Return the [x, y] coordinate for the center point of the cell that contains the specified text.  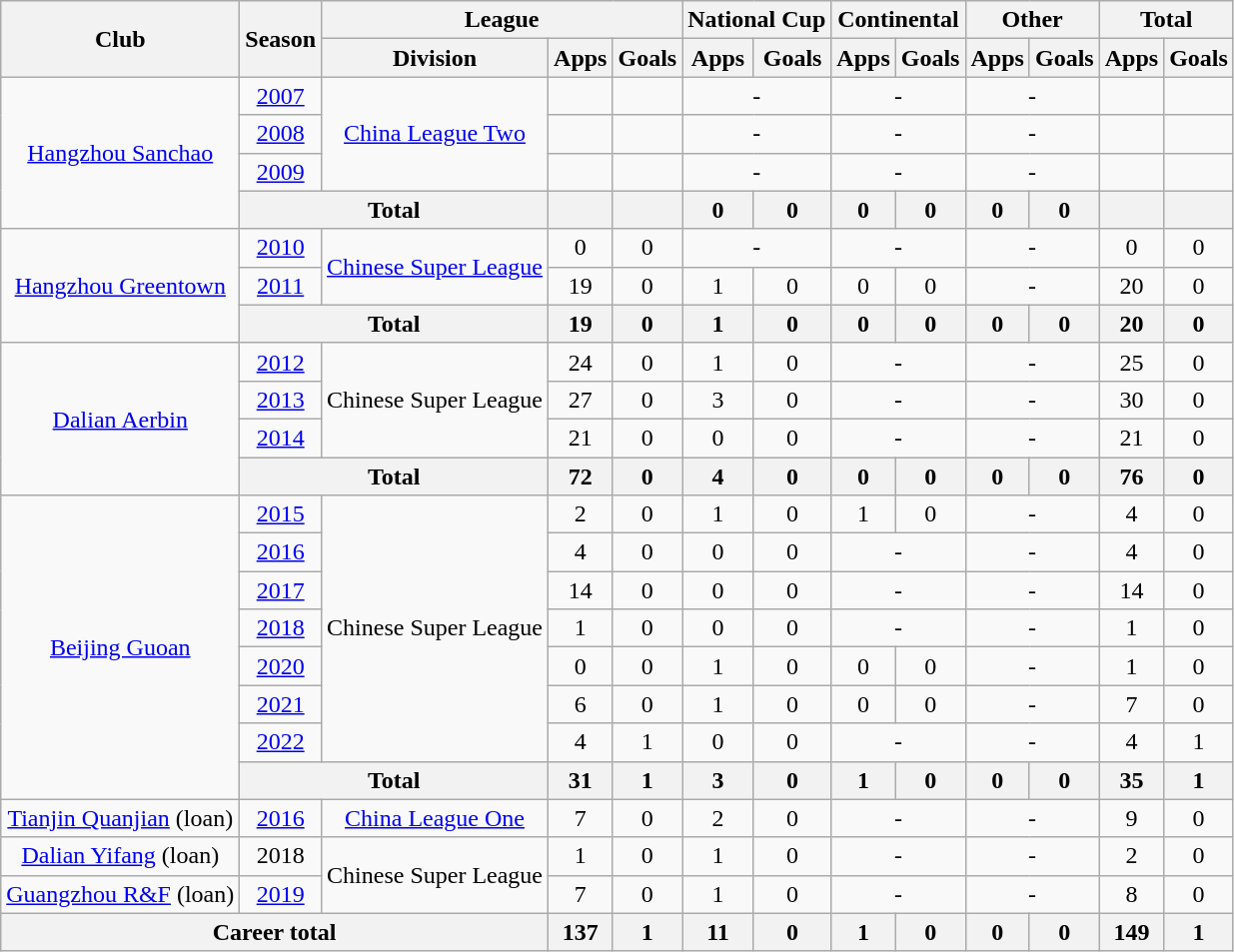
8 [1131, 894]
China League Two [436, 134]
31 [581, 780]
2008 [281, 134]
Division [436, 58]
24 [581, 362]
149 [1131, 932]
11 [718, 932]
Career total [275, 932]
27 [581, 400]
Season [281, 39]
2020 [281, 666]
9 [1131, 818]
China League One [436, 818]
Continental [898, 20]
2021 [281, 704]
Hangzhou Sanchao [120, 153]
2010 [281, 248]
6 [581, 704]
2007 [281, 96]
Beijing Guoan [120, 647]
League [502, 20]
2009 [281, 172]
Other [1032, 20]
Dalian Aerbin [120, 419]
2017 [281, 590]
2011 [281, 286]
Club [120, 39]
30 [1131, 400]
2015 [281, 514]
2013 [281, 400]
Hangzhou Greentown [120, 286]
35 [1131, 780]
137 [581, 932]
Dalian Yifang (loan) [120, 856]
Guangzhou R&F (loan) [120, 894]
72 [581, 476]
2019 [281, 894]
25 [1131, 362]
National Cup [757, 20]
Tianjin Quanjian (loan) [120, 818]
2022 [281, 742]
76 [1131, 476]
2014 [281, 438]
2012 [281, 362]
